Pinpoint the cell where the given text exists, returning its (X, Y) midpoint coordinate. 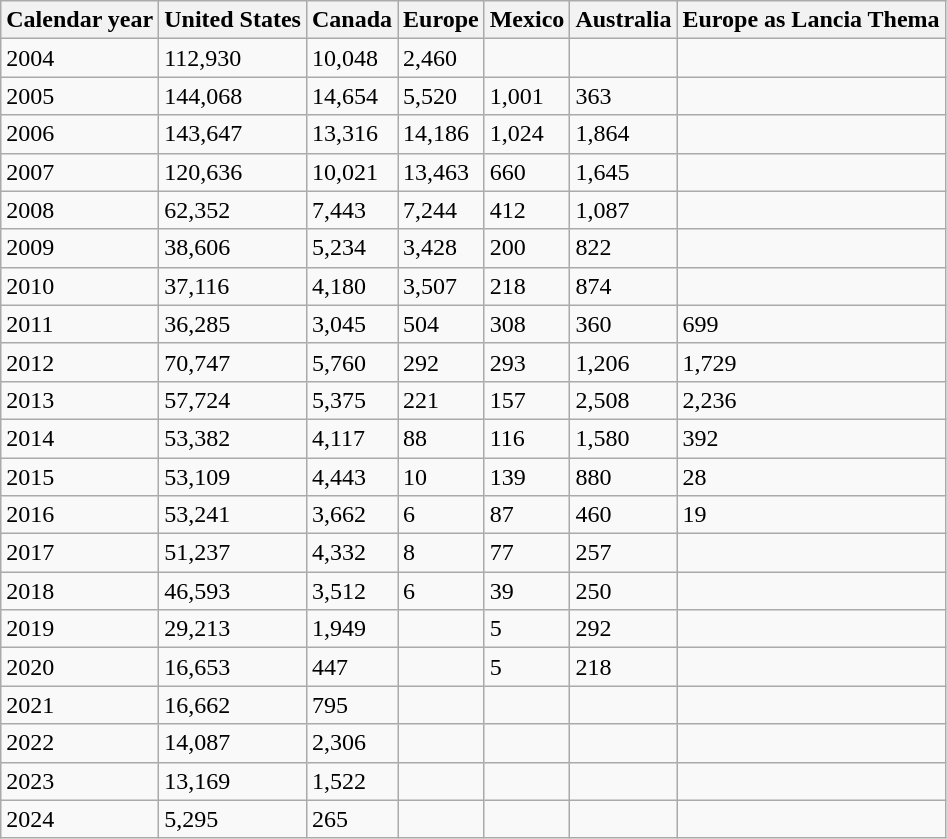
88 (442, 438)
2016 (80, 515)
1,206 (624, 362)
1,024 (527, 134)
2017 (80, 553)
112,930 (233, 58)
4,180 (352, 286)
221 (442, 400)
2011 (80, 324)
116 (527, 438)
57,724 (233, 400)
1,522 (352, 781)
51,237 (233, 553)
1,001 (527, 96)
Australia (624, 20)
4,332 (352, 553)
2012 (80, 362)
36,285 (233, 324)
447 (352, 667)
139 (527, 477)
2,508 (624, 400)
7,443 (352, 210)
Canada (352, 20)
157 (527, 400)
360 (624, 324)
699 (811, 324)
3,428 (442, 248)
87 (527, 515)
2008 (80, 210)
1,864 (624, 134)
874 (624, 286)
120,636 (233, 172)
2020 (80, 667)
2014 (80, 438)
14,087 (233, 743)
880 (624, 477)
United States (233, 20)
660 (527, 172)
2015 (80, 477)
10 (442, 477)
8 (442, 553)
250 (624, 591)
822 (624, 248)
5,520 (442, 96)
392 (811, 438)
46,593 (233, 591)
1,087 (624, 210)
1,729 (811, 362)
Calendar year (80, 20)
1,949 (352, 629)
2021 (80, 705)
363 (624, 96)
265 (352, 819)
2022 (80, 743)
2019 (80, 629)
2013 (80, 400)
2018 (80, 591)
2,236 (811, 400)
200 (527, 248)
2,306 (352, 743)
3,507 (442, 286)
2007 (80, 172)
53,109 (233, 477)
2023 (80, 781)
1,645 (624, 172)
Europe (442, 20)
13,169 (233, 781)
3,045 (352, 324)
2,460 (442, 58)
77 (527, 553)
5,375 (352, 400)
Europe as Lancia Thema (811, 20)
19 (811, 515)
3,662 (352, 515)
38,606 (233, 248)
4,443 (352, 477)
4,117 (352, 438)
293 (527, 362)
2024 (80, 819)
13,316 (352, 134)
144,068 (233, 96)
5,295 (233, 819)
16,662 (233, 705)
2004 (80, 58)
28 (811, 477)
3,512 (352, 591)
2005 (80, 96)
7,244 (442, 210)
37,116 (233, 286)
16,653 (233, 667)
10,048 (352, 58)
10,021 (352, 172)
5,234 (352, 248)
13,463 (442, 172)
53,241 (233, 515)
795 (352, 705)
14,654 (352, 96)
2006 (80, 134)
39 (527, 591)
2010 (80, 286)
Mexico (527, 20)
62,352 (233, 210)
2009 (80, 248)
257 (624, 553)
14,186 (442, 134)
1,580 (624, 438)
29,213 (233, 629)
53,382 (233, 438)
504 (442, 324)
460 (624, 515)
412 (527, 210)
70,747 (233, 362)
308 (527, 324)
5,760 (352, 362)
143,647 (233, 134)
